From the cell containing the given text, extract its center point as (X, Y) coordinate. 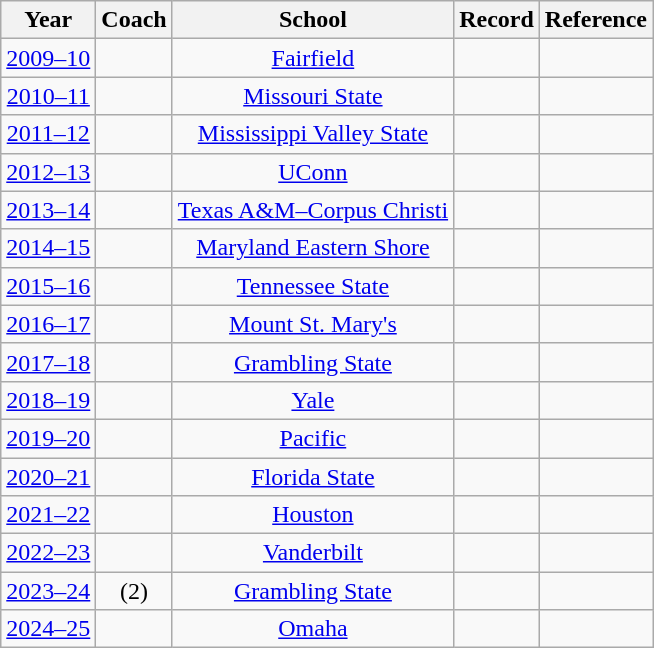
2011–12 (48, 134)
Florida State (312, 477)
2015–16 (48, 286)
2014–15 (48, 248)
2009–10 (48, 58)
Omaha (312, 629)
Houston (312, 515)
UConn (312, 172)
2013–14 (48, 210)
2016–17 (48, 324)
Maryland Eastern Shore (312, 248)
Coach (134, 20)
Mississippi Valley State (312, 134)
2017–18 (48, 362)
Yale (312, 400)
Missouri State (312, 96)
2012–13 (48, 172)
Pacific (312, 438)
(2) (134, 591)
Mount St. Mary's (312, 324)
2019–20 (48, 438)
School (312, 20)
Texas A&M–Corpus Christi (312, 210)
Year (48, 20)
Fairfield (312, 58)
Vanderbilt (312, 553)
2024–25 (48, 629)
2018–19 (48, 400)
2023–24 (48, 591)
2020–21 (48, 477)
Record (497, 20)
Tennessee State (312, 286)
2022–23 (48, 553)
Reference (596, 20)
2021–22 (48, 515)
2010–11 (48, 96)
